Search for the cell housing the specified text and yield its (x, y) center coordinate. 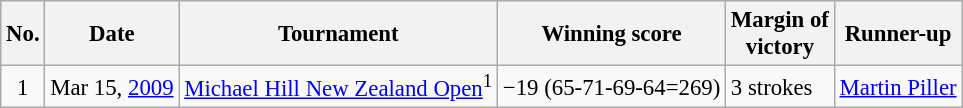
3 strokes (780, 87)
Runner-up (898, 34)
1 (23, 87)
No. (23, 34)
Michael Hill New Zealand Open1 (338, 87)
−19 (65-71-69-64=269) (612, 87)
Winning score (612, 34)
Margin ofvictory (780, 34)
Tournament (338, 34)
Martin Piller (898, 87)
Mar 15, 2009 (112, 87)
Date (112, 34)
